Extract the [x, y] coordinate from the center of the cell holding the provided text.  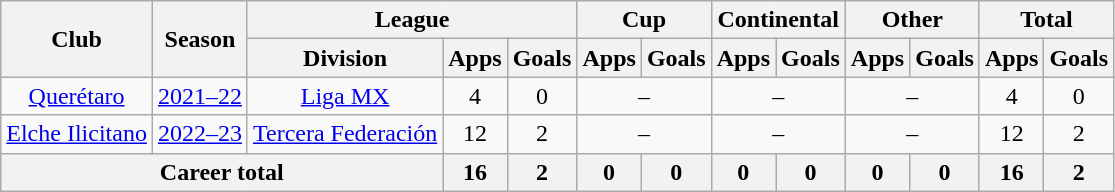
Division [344, 58]
Club [77, 39]
2022–23 [200, 134]
Career total [222, 172]
2021–22 [200, 96]
Cup [644, 20]
Season [200, 39]
Continental [778, 20]
Other [912, 20]
Elche Ilicitano [77, 134]
Tercera Federación [344, 134]
Querétaro [77, 96]
Total [1046, 20]
League [412, 20]
Liga MX [344, 96]
